Provide the (x, y) coordinate of the cell's center where the given text is located.  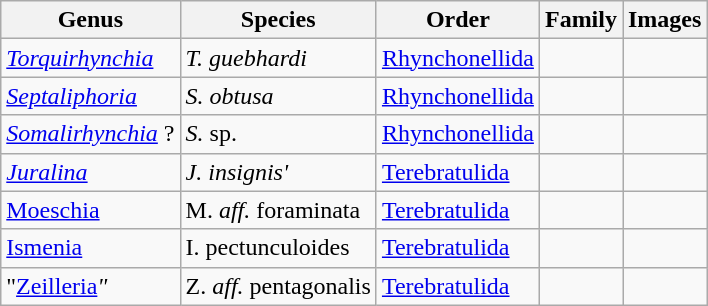
Ismenia (90, 248)
J. insignis' (278, 172)
Somalirhynchia ? (90, 134)
Z. aff. pentagonalis (278, 286)
Images (664, 20)
Order (458, 20)
S. sp. (278, 134)
S. obtusa (278, 96)
Genus (90, 20)
"Zeilleria" (90, 286)
Species (278, 20)
Juralina (90, 172)
Torquirhynchia (90, 58)
Family (580, 20)
Septaliphoria (90, 96)
T. guebhardi (278, 58)
I. pectunculoides (278, 248)
M. aff. foraminata (278, 210)
Moeschia (90, 210)
